Capture the cell that displays the provided text and extract its [x, y] central coordinate. 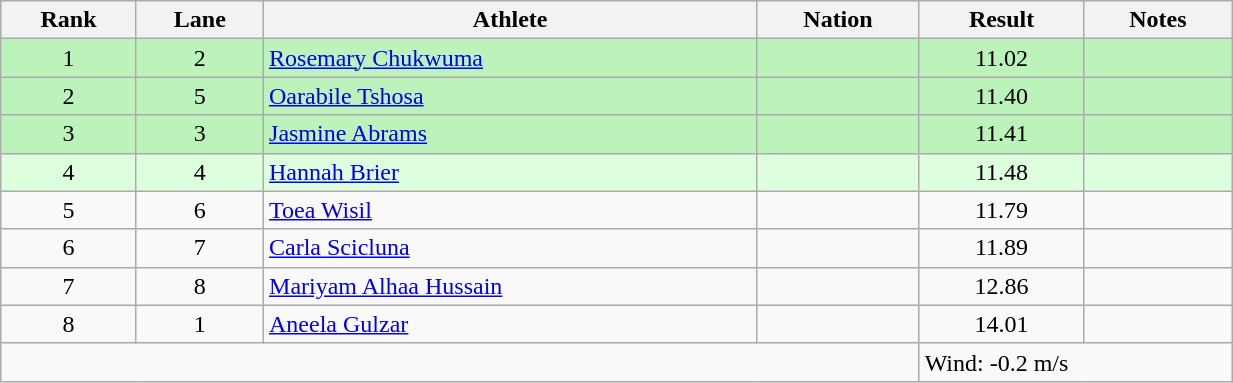
Mariyam Alhaa Hussain [510, 286]
11.48 [1002, 172]
11.41 [1002, 134]
11.89 [1002, 248]
Oarabile Tshosa [510, 96]
Toea Wisil [510, 210]
Result [1002, 20]
12.86 [1002, 286]
Aneela Gulzar [510, 324]
Hannah Brier [510, 172]
Athlete [510, 20]
Wind: -0.2 m/s [1075, 362]
Lane [200, 20]
14.01 [1002, 324]
11.79 [1002, 210]
Nation [838, 20]
Rosemary Chukwuma [510, 58]
Carla Scicluna [510, 248]
Jasmine Abrams [510, 134]
11.40 [1002, 96]
Notes [1158, 20]
Rank [68, 20]
11.02 [1002, 58]
